Determine the (x, y) coordinate at the center of the cell enclosing the given text.  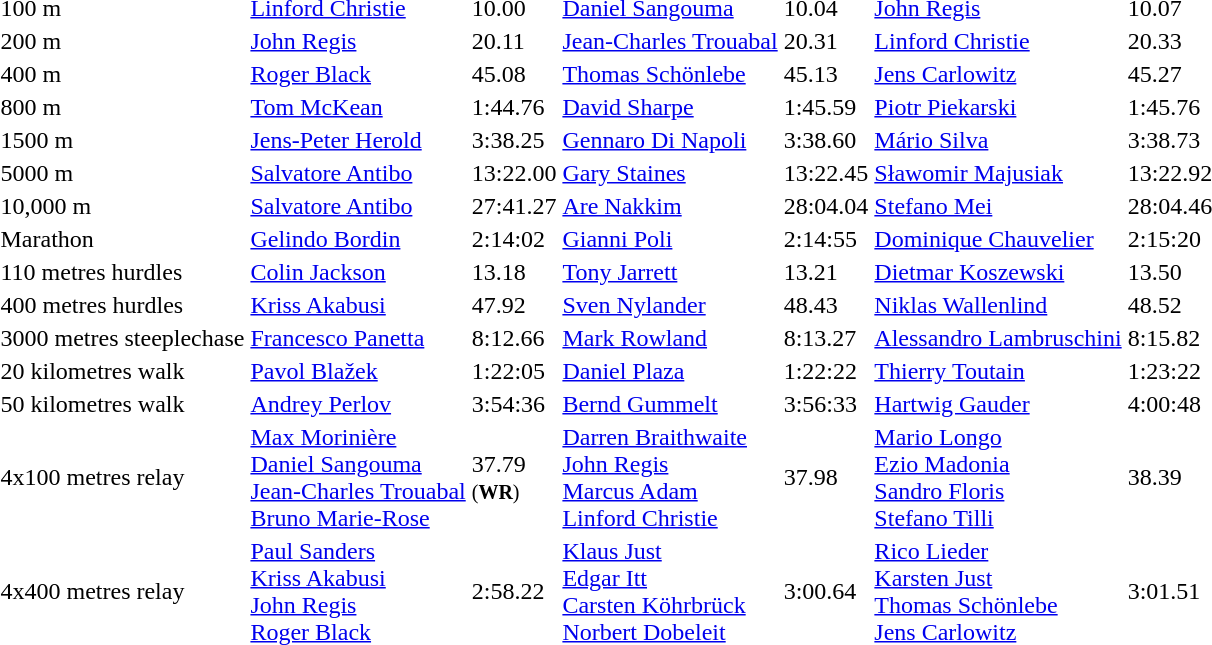
13:22.00 (514, 173)
2:14:55 (826, 239)
Bernd Gummelt (670, 404)
Gelindo Bordin (358, 239)
48.43 (826, 305)
Linford Christie (998, 41)
Darren BraithwaiteJohn RegisMarcus AdamLinford Christie (670, 478)
Colin Jackson (358, 272)
45.08 (514, 74)
Roger Black (358, 74)
1:44.76 (514, 107)
3:54:36 (514, 404)
Gianni Poli (670, 239)
3:38.25 (514, 140)
John Regis (358, 41)
28:04.04 (826, 206)
37.98 (826, 478)
Thomas Schönlebe (670, 74)
Tony Jarrett (670, 272)
Gennaro Di Napoli (670, 140)
13.21 (826, 272)
Dominique Chauvelier (998, 239)
45.13 (826, 74)
8:13.27 (826, 338)
Stefano Mei (998, 206)
Piotr Piekarski (998, 107)
Are Nakkim (670, 206)
13.18 (514, 272)
Jens Carlowitz (998, 74)
Thierry Toutain (998, 371)
Jens-Peter Herold (358, 140)
27:41.27 (514, 206)
Dietmar Koszewski (998, 272)
13:22.45 (826, 173)
8:12.66 (514, 338)
1:45.59 (826, 107)
Andrey Perlov (358, 404)
47.92 (514, 305)
Pavol Blažek (358, 371)
Sven Nylander (670, 305)
Alessandro Lambruschini (998, 338)
Kriss Akabusi (358, 305)
Jean-Charles Trouabal (670, 41)
Mário Silva (998, 140)
Daniel Plaza (670, 371)
20.11 (514, 41)
Gary Staines (670, 173)
1:22:05 (514, 371)
Hartwig Gauder (998, 404)
Max MorinièreDaniel SangoumaJean-Charles TrouabalBruno Marie-Rose (358, 478)
Niklas Wallenlind (998, 305)
David Sharpe (670, 107)
Sławomir Majusiak (998, 173)
3:38.60 (826, 140)
20.31 (826, 41)
1:22:22 (826, 371)
37.79(WR) (514, 478)
3:56:33 (826, 404)
Mark Rowland (670, 338)
2:14:02 (514, 239)
Tom McKean (358, 107)
Mario LongoEzio MadoniaSandro FlorisStefano Tilli (998, 478)
Francesco Panetta (358, 338)
